Search for the cell housing the specified text and yield its (x, y) center coordinate. 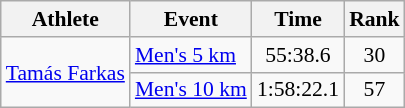
Tamás Farkas (66, 72)
55:38.6 (298, 55)
1:58:22.1 (298, 90)
Athlete (66, 19)
Time (298, 19)
Men's 5 km (191, 55)
30 (374, 55)
Men's 10 km (191, 90)
Rank (374, 19)
Event (191, 19)
57 (374, 90)
